Extract the (X, Y) coordinate from the center of the cell holding the provided text.  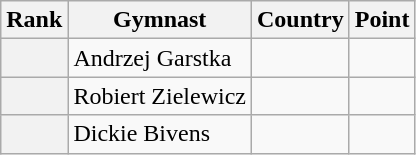
Point (382, 20)
Rank (34, 20)
Andrzej Garstka (160, 58)
Country (301, 20)
Gymnast (160, 20)
Dickie Bivens (160, 134)
Robiert Zielewicz (160, 96)
